Capture the cell that displays the provided text and extract its (X, Y) central coordinate. 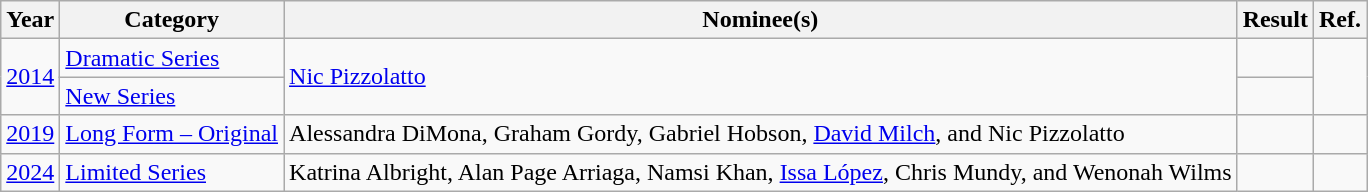
2019 (30, 134)
2024 (30, 172)
New Series (172, 96)
Category (172, 20)
Year (30, 20)
Katrina Albright, Alan Page Arriaga, Namsi Khan, Issa López, Chris Mundy, and Wenonah Wilms (761, 172)
Alessandra DiMona, Graham Gordy, Gabriel Hobson, David Milch, and Nic Pizzolatto (761, 134)
Ref. (1340, 20)
Nominee(s) (761, 20)
Limited Series (172, 172)
Long Form – Original (172, 134)
Dramatic Series (172, 58)
2014 (30, 77)
Nic Pizzolatto (761, 77)
Result (1275, 20)
